For the text-containing cell, return its midpoint in (x, y) coordinate format. 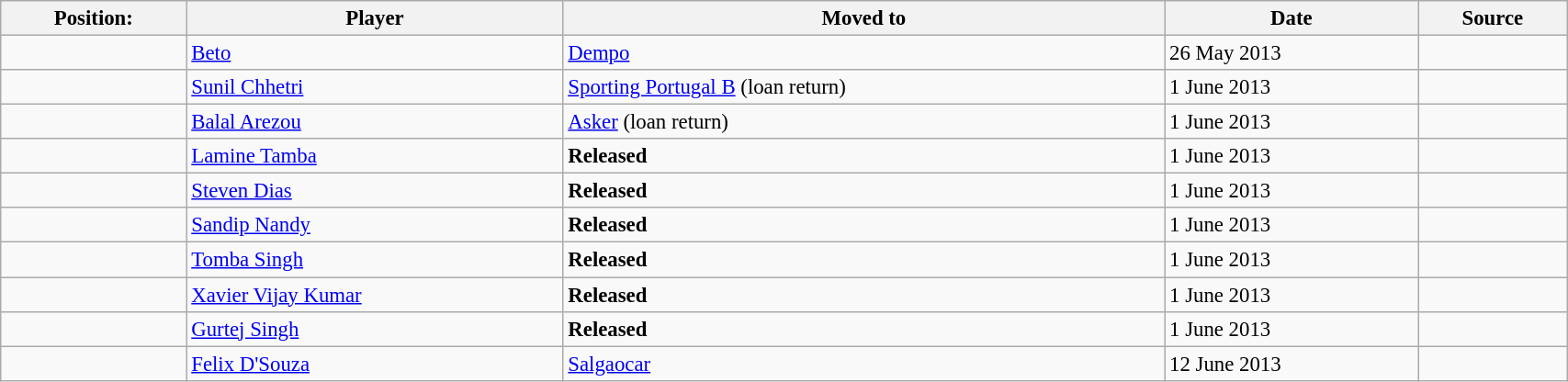
Asker (loan return) (863, 122)
Gurtej Singh (375, 329)
Salgaocar (863, 364)
Sandip Nandy (375, 225)
Sunil Chhetri (375, 87)
Player (375, 18)
26 May 2013 (1292, 53)
Moved to (863, 18)
Dempo (863, 53)
Date (1292, 18)
Balal Arezou (375, 122)
Tomba Singh (375, 260)
Position: (94, 18)
Lamine Tamba (375, 156)
Felix D'Souza (375, 364)
Sporting Portugal B (loan return) (863, 87)
Source (1493, 18)
Beto (375, 53)
Xavier Vijay Kumar (375, 295)
Steven Dias (375, 191)
12 June 2013 (1292, 364)
